Locate the cell with the specified text and output its [X, Y] center coordinate. 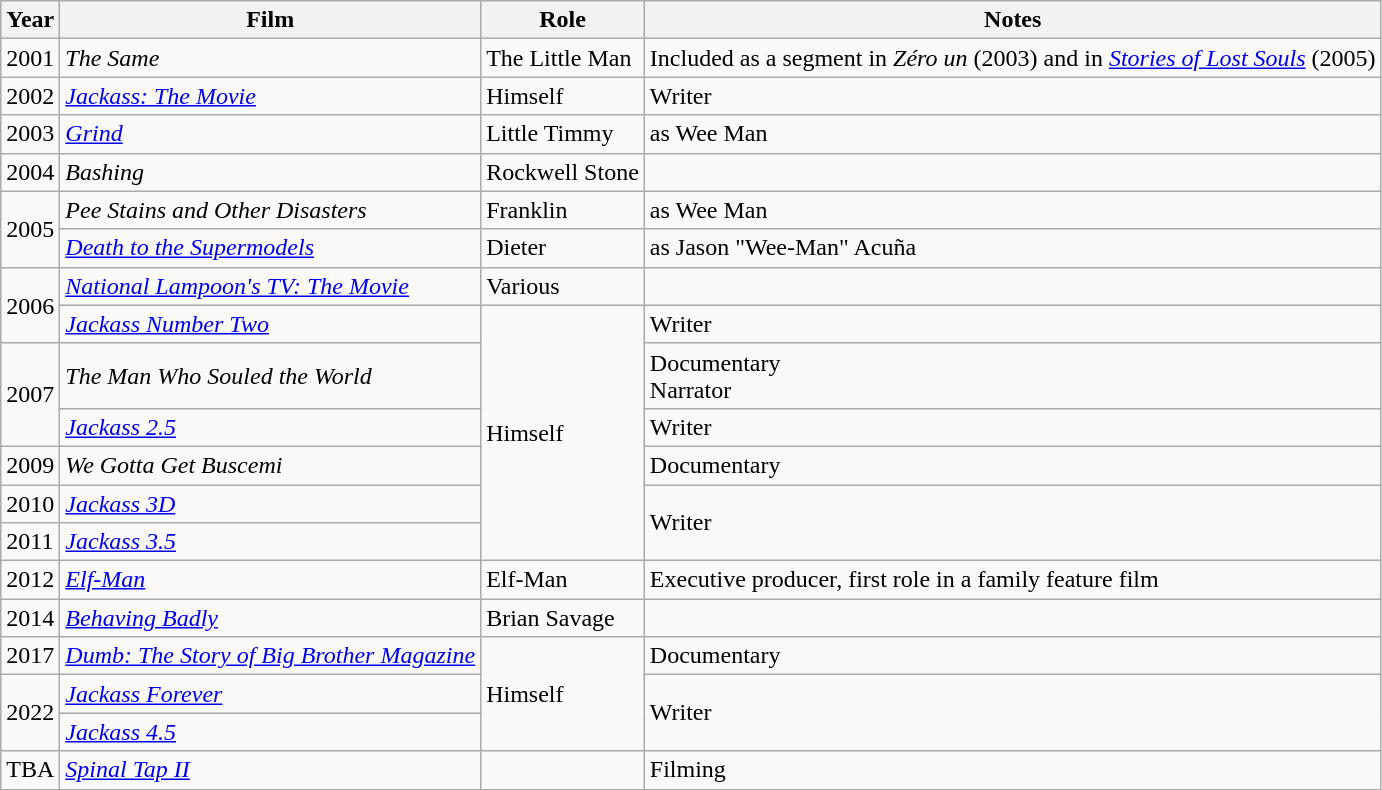
2022 [30, 713]
2007 [30, 394]
Bashing [270, 172]
Rockwell Stone [563, 172]
Film [270, 20]
Franklin [563, 210]
Executive producer, first role in a family feature film [1012, 580]
The Same [270, 58]
Jackass Number Two [270, 324]
2010 [30, 503]
Year [30, 20]
2006 [30, 305]
The Little Man [563, 58]
2017 [30, 656]
TBA [30, 770]
2009 [30, 465]
Jackass 2.5 [270, 427]
Jackass Forever [270, 694]
National Lampoon's TV: The Movie [270, 286]
Little Timmy [563, 134]
The Man Who Souled the World [270, 376]
Dumb: The Story of Big Brother Magazine [270, 656]
We Gotta Get Buscemi [270, 465]
Jackass: The Movie [270, 96]
Spinal Tap II [270, 770]
Jackass 4.5 [270, 732]
Dieter [563, 248]
Grind [270, 134]
Behaving Badly [270, 618]
as Jason "Wee-Man" Acuña [1012, 248]
2001 [30, 58]
Pee Stains and Other Disasters [270, 210]
2005 [30, 229]
2012 [30, 580]
2011 [30, 542]
2014 [30, 618]
Notes [1012, 20]
Included as a segment in Zéro un (2003) and in Stories of Lost Souls (2005) [1012, 58]
Jackass 3D [270, 503]
Role [563, 20]
2003 [30, 134]
2002 [30, 96]
Brian Savage [563, 618]
2004 [30, 172]
DocumentaryNarrator [1012, 376]
Death to the Supermodels [270, 248]
Various [563, 286]
Jackass 3.5 [270, 542]
Filming [1012, 770]
